Extract the (x, y) coordinate from the center of the cell holding the provided text.  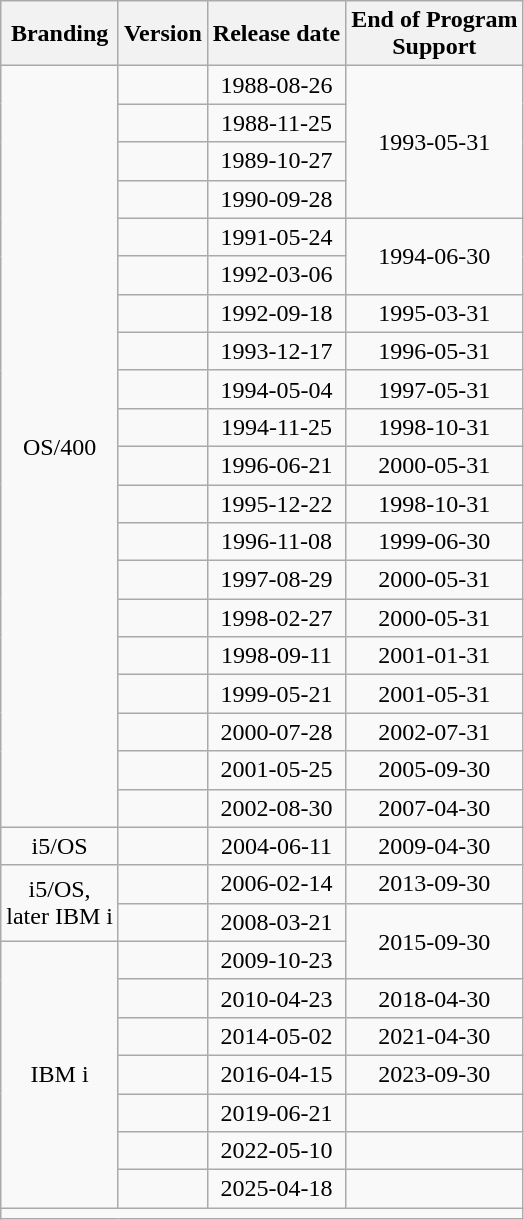
End of ProgramSupport (434, 34)
2006-02-14 (276, 884)
2018-04-30 (434, 998)
Version (162, 34)
1996-11-08 (276, 542)
2014-05-02 (276, 1036)
2000-07-28 (276, 732)
2009-04-30 (434, 846)
IBM i (60, 1074)
2010-04-23 (276, 998)
1988-11-25 (276, 123)
2013-09-30 (434, 884)
1993-05-31 (434, 142)
2002-07-31 (434, 732)
2019-06-21 (276, 1113)
1988-08-26 (276, 85)
i5/OS (60, 846)
1994-11-25 (276, 427)
1994-06-30 (434, 256)
2015-09-30 (434, 941)
2001-05-25 (276, 770)
OS/400 (60, 446)
1998-09-11 (276, 656)
2025-04-18 (276, 1189)
2023-09-30 (434, 1074)
1995-03-31 (434, 313)
1999-05-21 (276, 694)
Branding (60, 34)
2008-03-21 (276, 922)
2022-05-10 (276, 1151)
1993-12-17 (276, 351)
1998-02-27 (276, 618)
1992-09-18 (276, 313)
2001-05-31 (434, 694)
2021-04-30 (434, 1036)
1997-05-31 (434, 389)
1992-03-06 (276, 275)
1995-12-22 (276, 503)
1989-10-27 (276, 161)
2007-04-30 (434, 808)
1994-05-04 (276, 389)
2016-04-15 (276, 1074)
2004-06-11 (276, 846)
1999-06-30 (434, 542)
2002-08-30 (276, 808)
1990-09-28 (276, 199)
1996-06-21 (276, 465)
i5/OS,later IBM i (60, 903)
2001-01-31 (434, 656)
1991-05-24 (276, 237)
1996-05-31 (434, 351)
Release date (276, 34)
2005-09-30 (434, 770)
1997-08-29 (276, 580)
2009-10-23 (276, 960)
